Output the [x, y] coordinate of the center of the cell containing the given text.  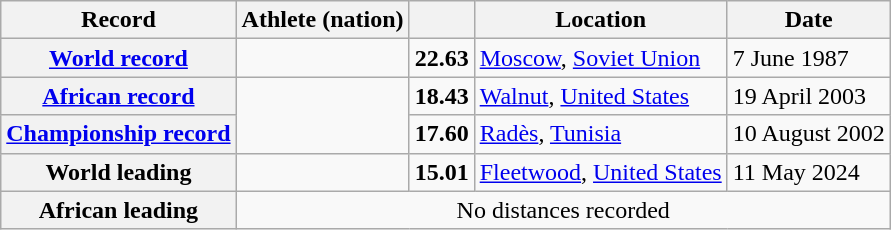
Date [808, 20]
No distances recorded [563, 210]
15.01 [442, 172]
Record [118, 20]
African leading [118, 210]
7 June 1987 [808, 58]
Championship record [118, 134]
African record [118, 96]
Radès, Tunisia [600, 134]
World leading [118, 172]
18.43 [442, 96]
17.60 [442, 134]
11 May 2024 [808, 172]
Moscow, Soviet Union [600, 58]
19 April 2003 [808, 96]
Athlete (nation) [322, 20]
22.63 [442, 58]
Fleetwood, United States [600, 172]
Location [600, 20]
World record [118, 58]
Walnut, United States [600, 96]
10 August 2002 [808, 134]
